Return the [X, Y] coordinate for the center point of the cell that contains the specified text.  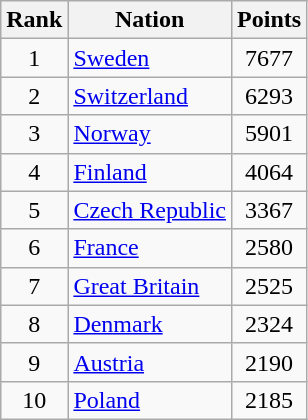
7 [34, 286]
5901 [270, 134]
3 [34, 134]
France [150, 248]
2185 [270, 400]
2580 [270, 248]
4 [34, 172]
2190 [270, 362]
6293 [270, 96]
3367 [270, 210]
Rank [34, 20]
8 [34, 324]
Denmark [150, 324]
Points [270, 20]
Poland [150, 400]
6 [34, 248]
10 [34, 400]
2525 [270, 286]
Great Britain [150, 286]
Nation [150, 20]
Finland [150, 172]
Switzerland [150, 96]
Norway [150, 134]
Czech Republic [150, 210]
1 [34, 58]
7677 [270, 58]
5 [34, 210]
2 [34, 96]
Austria [150, 362]
2324 [270, 324]
Sweden [150, 58]
9 [34, 362]
4064 [270, 172]
